For the text-containing cell, return its midpoint in [X, Y] coordinate format. 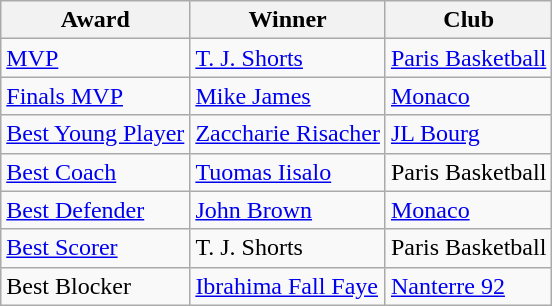
Best Scorer [96, 248]
Zaccharie Risacher [288, 134]
Best Defender [96, 210]
Best Young Player [96, 134]
Ibrahima Fall Faye [288, 286]
John Brown [288, 210]
Winner [288, 20]
Best Coach [96, 172]
Mike James [288, 96]
Nanterre 92 [468, 286]
Award [96, 20]
JL Bourg [468, 134]
MVP [96, 58]
Club [468, 20]
Finals MVP [96, 96]
Best Blocker [96, 286]
Tuomas Iisalo [288, 172]
